Output the (X, Y) coordinate of the center of the cell containing the given text.  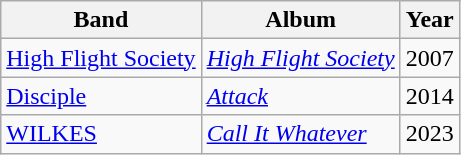
2007 (430, 58)
Attack (300, 96)
Call It Whatever (300, 134)
Disciple (101, 96)
WILKES (101, 134)
2023 (430, 134)
Year (430, 20)
Album (300, 20)
Band (101, 20)
2014 (430, 96)
